Identify which cell holds the provided text, then report its [x, y] central coordinate. 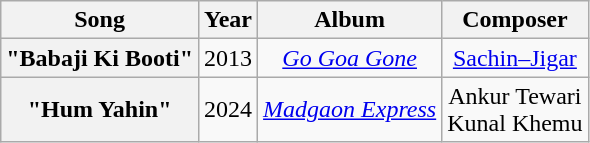
Song [100, 20]
Year [228, 20]
Sachin–Jigar [515, 58]
Madgaon Express [350, 110]
Album [350, 20]
2024 [228, 110]
"Babaji Ki Booti" [100, 58]
Composer [515, 20]
Go Goa Gone [350, 58]
2013 [228, 58]
"Hum Yahin" [100, 110]
Ankur TewariKunal Khemu [515, 110]
